Output the (x, y) coordinate of the center of the cell containing the given text.  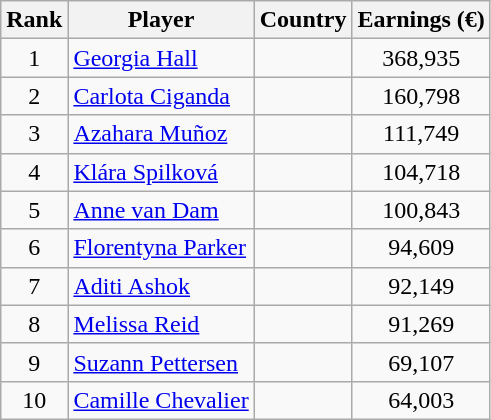
Aditi Ashok (161, 286)
94,609 (421, 248)
111,749 (421, 134)
Country (303, 20)
Player (161, 20)
Carlota Ciganda (161, 96)
Georgia Hall (161, 58)
4 (34, 172)
92,149 (421, 286)
Florentyna Parker (161, 248)
2 (34, 96)
Camille Chevalier (161, 400)
8 (34, 324)
104,718 (421, 172)
Klára Spilková (161, 172)
Suzann Pettersen (161, 362)
5 (34, 210)
6 (34, 248)
Earnings (€) (421, 20)
Melissa Reid (161, 324)
1 (34, 58)
91,269 (421, 324)
160,798 (421, 96)
368,935 (421, 58)
Rank (34, 20)
100,843 (421, 210)
7 (34, 286)
69,107 (421, 362)
Azahara Muñoz (161, 134)
9 (34, 362)
3 (34, 134)
10 (34, 400)
Anne van Dam (161, 210)
64,003 (421, 400)
